Provide the [X, Y] coordinate of the cell's center where the given text is located.  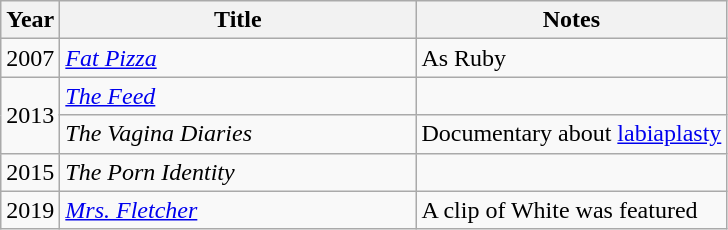
Notes [572, 20]
2015 [30, 172]
A clip of White was featured [572, 210]
The Porn Identity [238, 172]
The Vagina Diaries [238, 134]
Title [238, 20]
2013 [30, 115]
Fat Pizza [238, 58]
Mrs. Fletcher [238, 210]
Year [30, 20]
As Ruby [572, 58]
2019 [30, 210]
2007 [30, 58]
The Feed [238, 96]
Documentary about labiaplasty [572, 134]
